Provide the (X, Y) coordinate of the cell's center where the given text is located.  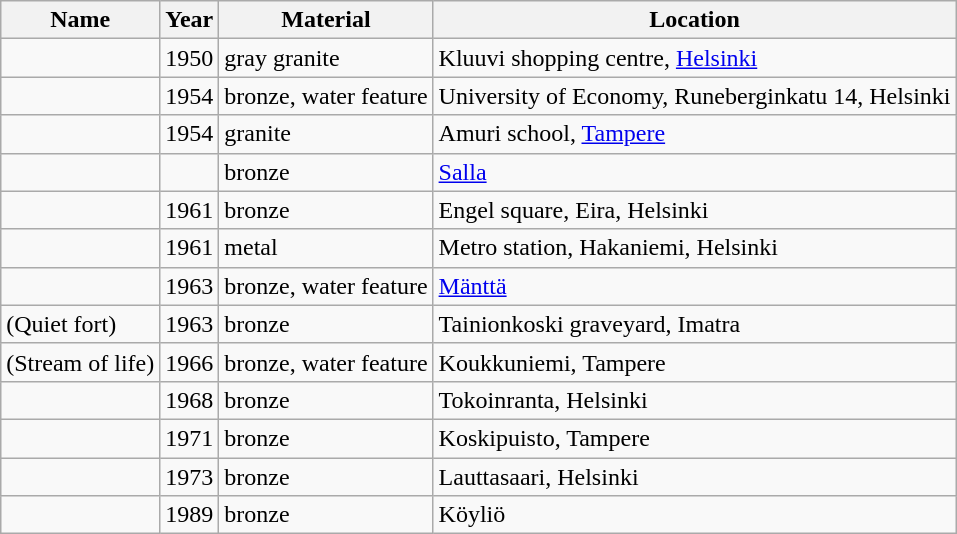
University of Economy, Runeberginkatu 14, Helsinki (694, 96)
metal (326, 248)
Name (80, 20)
Kluuvi shopping centre, Helsinki (694, 58)
Engel square, Eira, Helsinki (694, 210)
Koskipuisto, Tampere (694, 438)
Year (190, 20)
Köyliö (694, 515)
1971 (190, 438)
Amuri school, Tampere (694, 134)
granite (326, 134)
(Stream of life) (80, 362)
Tokoinranta, Helsinki (694, 400)
Location (694, 20)
Koukkuniemi, Tampere (694, 362)
Tainionkoski graveyard, Imatra (694, 324)
1950 (190, 58)
Salla (694, 172)
gray granite (326, 58)
Material (326, 20)
1973 (190, 477)
Mänttä (694, 286)
Lauttasaari, Helsinki (694, 477)
1989 (190, 515)
1966 (190, 362)
1968 (190, 400)
(Quiet fort) (80, 324)
Metro station, Hakaniemi, Helsinki (694, 248)
